Detect which cell encompasses the target text, then output its [x, y] center coordinate. 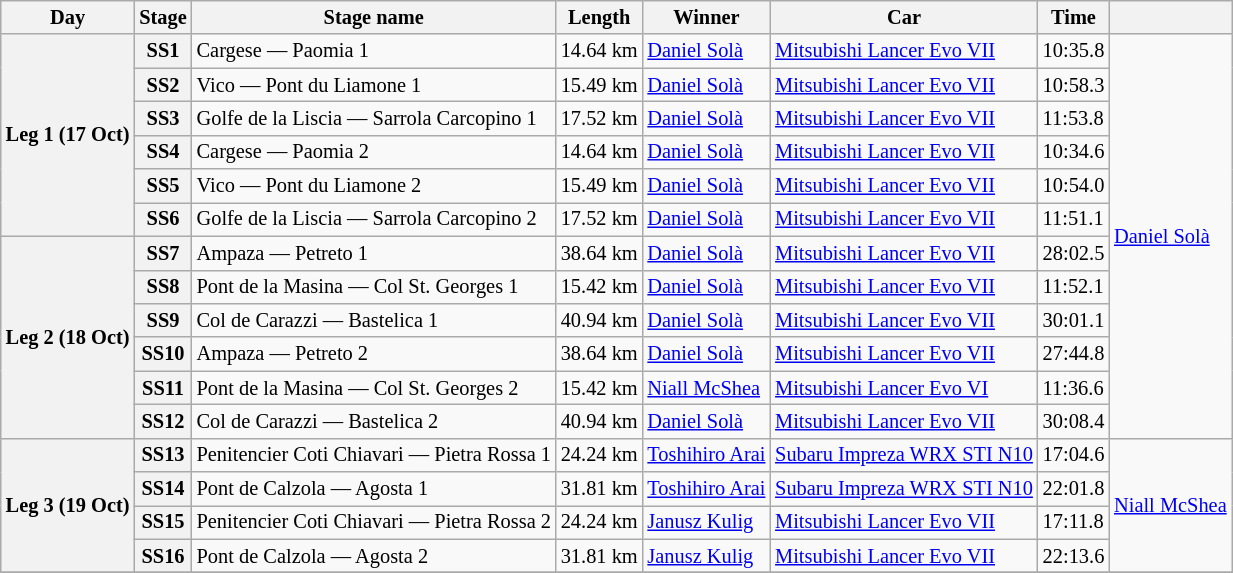
22:01.8 [1074, 489]
10:58.3 [1074, 85]
22:13.6 [1074, 556]
30:08.4 [1074, 421]
17:04.6 [1074, 455]
Vico — Pont du Liamone 2 [374, 186]
11:51.1 [1074, 219]
Vico — Pont du Liamone 1 [374, 85]
SS12 [162, 421]
SS11 [162, 388]
Leg 2 (18 Oct) [68, 337]
11:52.1 [1074, 287]
Length [600, 17]
Car [904, 17]
10:34.6 [1074, 152]
11:53.8 [1074, 118]
SS5 [162, 186]
SS2 [162, 85]
10:35.8 [1074, 51]
Mitsubishi Lancer Evo VI [904, 388]
SS16 [162, 556]
SS10 [162, 354]
30:01.1 [1074, 320]
Golfe de la Liscia — Sarrola Carcopino 2 [374, 219]
SS15 [162, 522]
10:54.0 [1074, 186]
Col de Carazzi — Bastelica 1 [374, 320]
Pont de Calzola — Agosta 1 [374, 489]
Day [68, 17]
Col de Carazzi — Bastelica 2 [374, 421]
SS8 [162, 287]
Winner [707, 17]
Stage [162, 17]
Pont de la Masina — Col St. Georges 2 [374, 388]
SS3 [162, 118]
27:44.8 [1074, 354]
SS1 [162, 51]
SS13 [162, 455]
Ampaza — Petreto 2 [374, 354]
SS14 [162, 489]
Time [1074, 17]
Golfe de la Liscia — Sarrola Carcopino 1 [374, 118]
SS4 [162, 152]
Stage name [374, 17]
SS9 [162, 320]
SS6 [162, 219]
Leg 3 (19 Oct) [68, 506]
11:36.6 [1074, 388]
Cargese — Paomia 2 [374, 152]
Leg 1 (17 Oct) [68, 135]
Penitencier Coti Chiavari — Pietra Rossa 1 [374, 455]
Pont de la Masina — Col St. Georges 1 [374, 287]
Ampaza — Petreto 1 [374, 253]
17:11.8 [1074, 522]
SS7 [162, 253]
Cargese — Paomia 1 [374, 51]
Pont de Calzola — Agosta 2 [374, 556]
Penitencier Coti Chiavari — Pietra Rossa 2 [374, 522]
28:02.5 [1074, 253]
